Identify which cell holds the provided text, then report its [x, y] central coordinate. 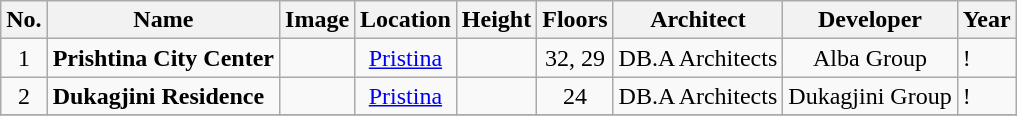
Dukagjini Group [870, 96]
2 [24, 96]
No. [24, 20]
Developer [870, 20]
Year [986, 20]
Height [496, 20]
Location [406, 20]
Dukagjini Residence [163, 96]
Name [163, 20]
Floors [575, 20]
32, 29 [575, 58]
1 [24, 58]
Alba Group [870, 58]
Prishtina City Center [163, 58]
Architect [698, 20]
24 [575, 96]
Image [318, 20]
